Find where the given text appears and provide that cell's center as [x, y] coordinate. 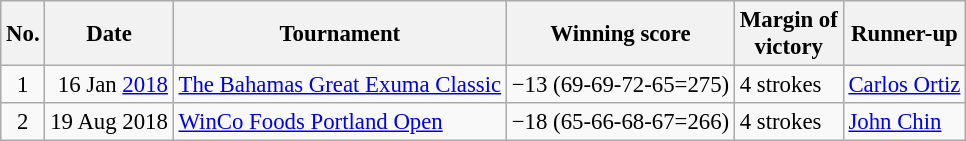
Date [109, 34]
19 Aug 2018 [109, 122]
Winning score [620, 34]
Runner-up [904, 34]
WinCo Foods Portland Open [340, 122]
The Bahamas Great Exuma Classic [340, 85]
Tournament [340, 34]
−13 (69-69-72-65=275) [620, 85]
Carlos Ortiz [904, 85]
−18 (65-66-68-67=266) [620, 122]
2 [23, 122]
John Chin [904, 122]
1 [23, 85]
Margin ofvictory [788, 34]
16 Jan 2018 [109, 85]
No. [23, 34]
